For the text-containing cell, return its midpoint in (X, Y) coordinate format. 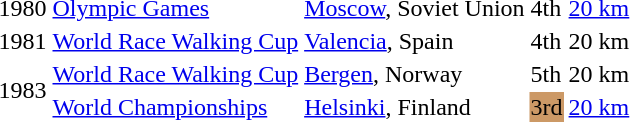
3rd (546, 107)
4th (546, 41)
World Championships (176, 107)
Helsinki, Finland (414, 107)
5th (546, 74)
Valencia, Spain (414, 41)
Bergen, Norway (414, 74)
